Find where the given text appears and provide that cell's center as (x, y) coordinate. 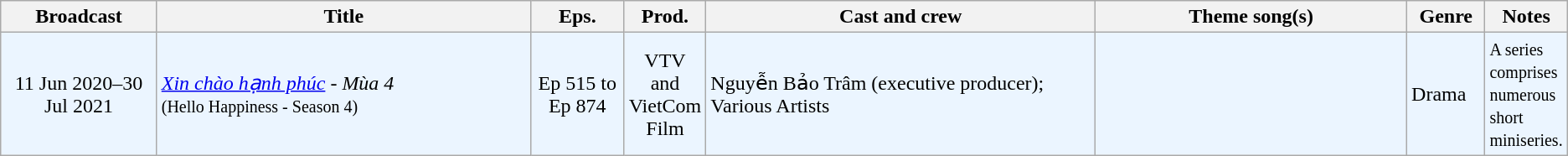
Genre (1446, 17)
Drama (1446, 94)
A series comprises numerous short miniseries. (1526, 94)
Title (343, 17)
Prod. (665, 17)
VTV and VietCom Film (665, 94)
Theme song(s) (1251, 17)
Nguyễn Bảo Trâm (executive producer); Various Artists (901, 94)
11 Jun 2020–30 Jul 2021 (79, 94)
Cast and crew (901, 17)
Xin chào hạnh phúc - Mùa 4 (Hello Happiness - Season 4) (343, 94)
Notes (1526, 17)
Eps. (577, 17)
Ep 515 to Ep 874 (577, 94)
Broadcast (79, 17)
